Determine the [X, Y] coordinate at the center of the cell enclosing the given text.  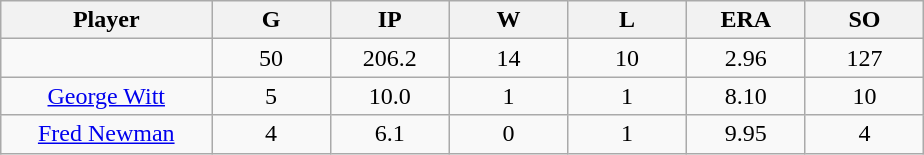
L [628, 20]
9.95 [746, 134]
10.0 [390, 96]
5 [272, 96]
127 [864, 58]
0 [508, 134]
Fred Newman [106, 134]
206.2 [390, 58]
ERA [746, 20]
50 [272, 58]
IP [390, 20]
14 [508, 58]
W [508, 20]
Player [106, 20]
G [272, 20]
2.96 [746, 58]
6.1 [390, 134]
SO [864, 20]
8.10 [746, 96]
George Witt [106, 96]
